Pinpoint the cell where the given text exists, returning its [X, Y] midpoint coordinate. 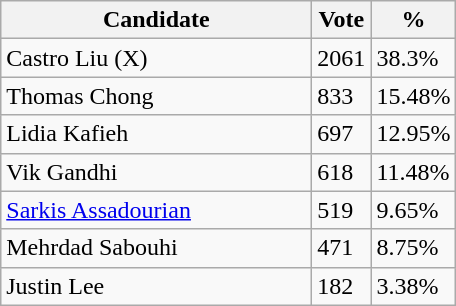
3.38% [414, 286]
38.3% [414, 58]
12.95% [414, 134]
Vote [342, 20]
182 [342, 286]
15.48% [414, 96]
Castro Liu (X) [156, 58]
471 [342, 248]
Vik Gandhi [156, 172]
11.48% [414, 172]
9.65% [414, 210]
519 [342, 210]
Lidia Kafieh [156, 134]
618 [342, 172]
Justin Lee [156, 286]
697 [342, 134]
% [414, 20]
Candidate [156, 20]
Sarkis Assadourian [156, 210]
8.75% [414, 248]
2061 [342, 58]
833 [342, 96]
Mehrdad Sabouhi [156, 248]
Thomas Chong [156, 96]
